Find where the given text appears and provide that cell's center as [x, y] coordinate. 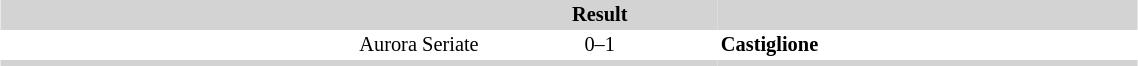
0–1 [600, 45]
Result [600, 15]
Aurora Seriate [240, 45]
Castiglione [916, 45]
